For the text-containing cell, return its midpoint in (x, y) coordinate format. 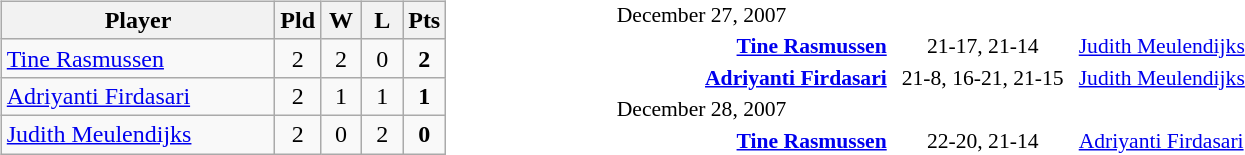
W (342, 20)
L (382, 20)
Player (138, 20)
21-8, 16-21, 21-15 (982, 77)
Pts (424, 20)
21-17, 21-14 (982, 46)
Pld (298, 20)
Judith Meulendijks (138, 134)
22-20, 21-14 (982, 140)
